From the cell containing the given text, extract its center point as (x, y) coordinate. 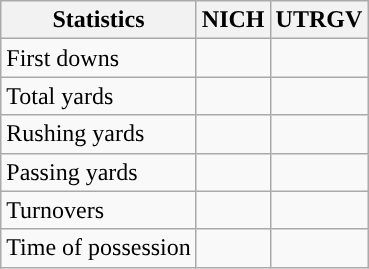
First downs (99, 58)
Turnovers (99, 210)
Time of possession (99, 248)
NICH (233, 20)
Passing yards (99, 172)
Statistics (99, 20)
Total yards (99, 96)
UTRGV (319, 20)
Rushing yards (99, 134)
